Find where the given text appears and provide that cell's center as [x, y] coordinate. 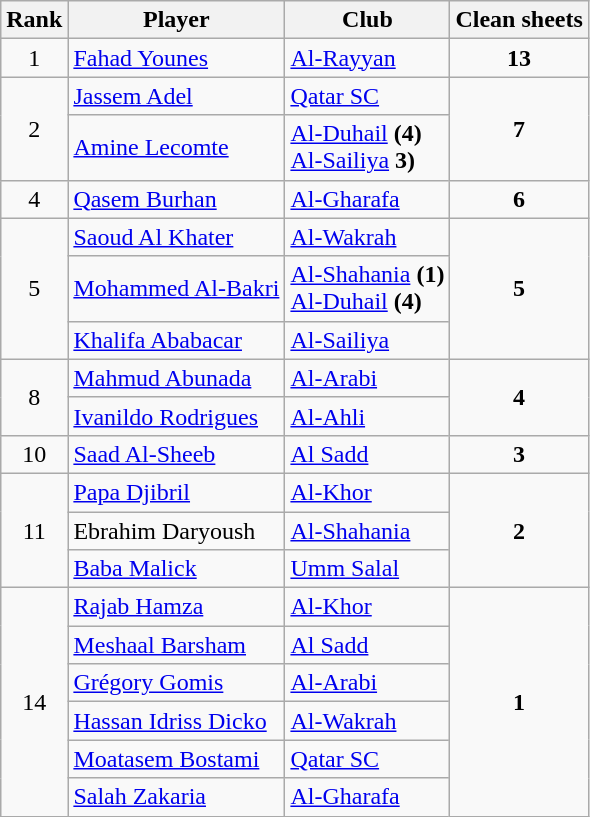
Rajab Hamza [176, 607]
11 [34, 530]
Hassan Idriss Dicko [176, 721]
Clean sheets [519, 20]
13 [519, 58]
Saad Al-Sheeb [176, 454]
6 [519, 199]
Al-Shahania [368, 531]
Mahmud Abunada [176, 378]
7 [519, 128]
Amine Lecomte [176, 148]
8 [34, 397]
Jassem Adel [176, 96]
Al-Sailiya [368, 340]
Papa Djibril [176, 492]
Al-Duhail (4)Al-Sailiya 3) [368, 148]
Ivanildo Rodrigues [176, 416]
Club [368, 20]
Moatasem Bostami [176, 759]
Baba Malick [176, 569]
Fahad Younes [176, 58]
Player [176, 20]
Saoud Al Khater [176, 237]
Salah Zakaria [176, 797]
Al-Rayyan [368, 58]
Al-Shahania (1)Al-Duhail (4) [368, 288]
10 [34, 454]
Rank [34, 20]
Khalifa Ababacar [176, 340]
3 [519, 454]
Grégory Gomis [176, 683]
Meshaal Barsham [176, 645]
Qasem Burhan [176, 199]
14 [34, 702]
Ebrahim Daryoush [176, 531]
Mohammed Al-Bakri [176, 288]
Umm Salal [368, 569]
Al-Ahli [368, 416]
